Return the (x, y) coordinate for the center point of the cell that contains the specified text.  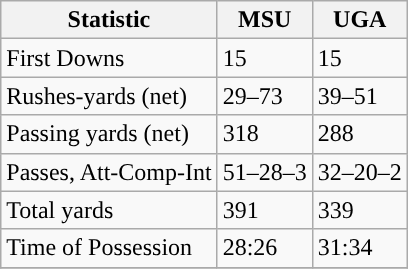
Passes, Att-Comp-Int (109, 172)
39–51 (360, 96)
Total yards (109, 210)
31:34 (360, 248)
391 (264, 210)
32–20–2 (360, 172)
Passing yards (net) (109, 134)
MSU (264, 20)
28:26 (264, 248)
29–73 (264, 96)
Rushes-yards (net) (109, 96)
UGA (360, 20)
51–28–3 (264, 172)
Time of Possession (109, 248)
Statistic (109, 20)
288 (360, 134)
318 (264, 134)
339 (360, 210)
First Downs (109, 58)
